Find where the given text appears and provide that cell's center as [x, y] coordinate. 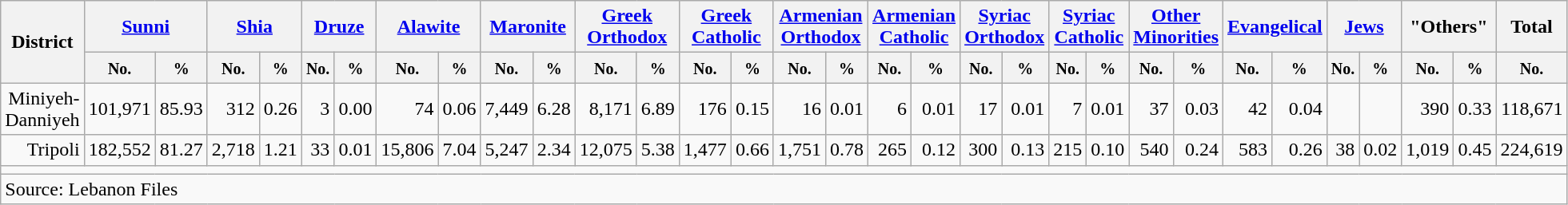
5.38 [657, 150]
0.12 [936, 150]
16 [800, 108]
176 [705, 108]
85.93 [181, 108]
583 [1247, 150]
118,671 [1532, 108]
Armenian Catholic [915, 27]
182,552 [120, 150]
Greek Orthodox [627, 27]
Source: Lebanon Files [784, 189]
Alawite [429, 27]
12,075 [606, 150]
101,971 [120, 108]
5,247 [507, 150]
0.03 [1198, 108]
0.45 [1474, 150]
2.34 [553, 150]
7.04 [459, 150]
Tripoli [42, 150]
"Others" [1449, 27]
0.78 [846, 150]
Armenian Orthodox [820, 27]
Jews [1364, 27]
District [42, 41]
Syriac Orthodox [1004, 27]
33 [317, 150]
0.00 [355, 108]
6.89 [657, 108]
17 [981, 108]
1,751 [800, 150]
Greek Catholic [726, 27]
0.66 [752, 150]
Total [1532, 27]
6.28 [553, 108]
6 [890, 108]
2,718 [233, 150]
224,619 [1532, 150]
37 [1151, 108]
Maronite [528, 27]
0.06 [459, 108]
8,171 [606, 108]
0.13 [1025, 150]
312 [233, 108]
0.10 [1108, 150]
390 [1428, 108]
Other Minorities [1176, 27]
Druze [339, 27]
540 [1151, 150]
38 [1343, 150]
81.27 [181, 150]
300 [981, 150]
7,449 [507, 108]
1,477 [705, 150]
0.24 [1198, 150]
74 [408, 108]
1.21 [280, 150]
42 [1247, 108]
3 [317, 108]
7 [1068, 108]
0.33 [1474, 108]
0.15 [752, 108]
15,806 [408, 150]
215 [1068, 150]
Sunni [146, 27]
0.04 [1299, 108]
Miniyeh-Danniyeh [42, 108]
0.02 [1380, 150]
Syriac Catholic [1089, 27]
265 [890, 150]
1,019 [1428, 150]
Evangelical [1275, 27]
Shia [254, 27]
